Return the (x, y) coordinate for the center point of the cell that contains the specified text.  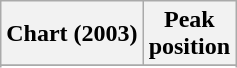
Peakposition (189, 34)
Chart (2003) (72, 34)
